Scan for the cell matching the given text and deliver its (x, y) coordinate at center. 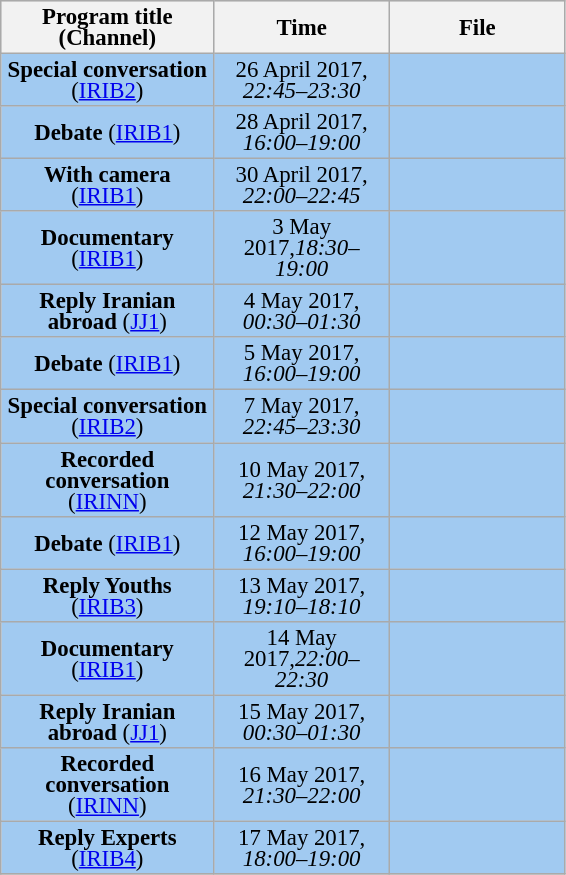
13 May 2017, 19:10–18:10 (302, 596)
12 May 2017, 16:00–19:00 (302, 542)
15 May 2017, 00:30–01:30 (302, 722)
Time (302, 28)
30 April 2017, 22:00–22:45 (302, 186)
28 April 2017, 16:00–19:00 (302, 132)
14 May 2017,22:00–22:30 (302, 658)
16 May 2017, 21:30–22:00 (302, 785)
26 April 2017, 22:45–23:30 (302, 80)
Reply Youths (IRIB3) (108, 596)
7 May 2017, 22:45–23:30 (302, 416)
5 May 2017, 16:00–19:00 (302, 364)
4 May 2017, 00:30–01:30 (302, 312)
10 May 2017, 21:30–22:00 (302, 480)
With camera (IRIB1) (108, 186)
3 May 2017,18:30–19:00 (302, 248)
Reply Experts (IRIB4) (108, 848)
Program title (Channel) (108, 28)
File (477, 28)
17 May 2017, 18:00–19:00 (302, 848)
